For the text-containing cell, return its midpoint in (X, Y) coordinate format. 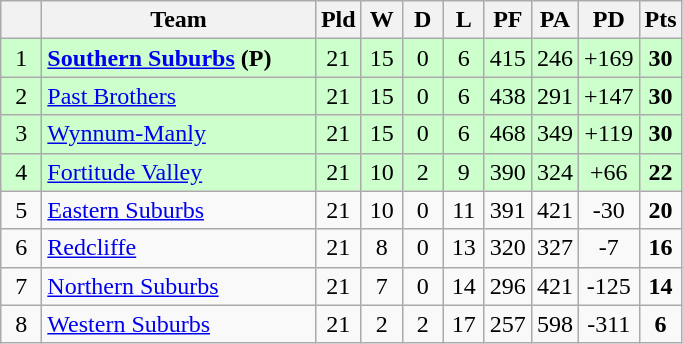
390 (508, 172)
257 (508, 324)
5 (22, 210)
Team (179, 20)
D (422, 20)
327 (554, 248)
16 (660, 248)
13 (464, 248)
468 (508, 134)
Northern Suburbs (179, 286)
296 (508, 286)
Fortitude Valley (179, 172)
+169 (608, 58)
-311 (608, 324)
11 (464, 210)
598 (554, 324)
-125 (608, 286)
Pts (660, 20)
+147 (608, 96)
415 (508, 58)
PD (608, 20)
Redcliffe (179, 248)
438 (508, 96)
349 (554, 134)
4 (22, 172)
320 (508, 248)
W (382, 20)
20 (660, 210)
-30 (608, 210)
291 (554, 96)
Western Suburbs (179, 324)
1 (22, 58)
PF (508, 20)
Wynnum-Manly (179, 134)
246 (554, 58)
Past Brothers (179, 96)
+119 (608, 134)
Pld (338, 20)
PA (554, 20)
L (464, 20)
+66 (608, 172)
-7 (608, 248)
22 (660, 172)
391 (508, 210)
Southern Suburbs (P) (179, 58)
9 (464, 172)
Eastern Suburbs (179, 210)
3 (22, 134)
324 (554, 172)
17 (464, 324)
